Detect which cell encompasses the target text, then output its [x, y] center coordinate. 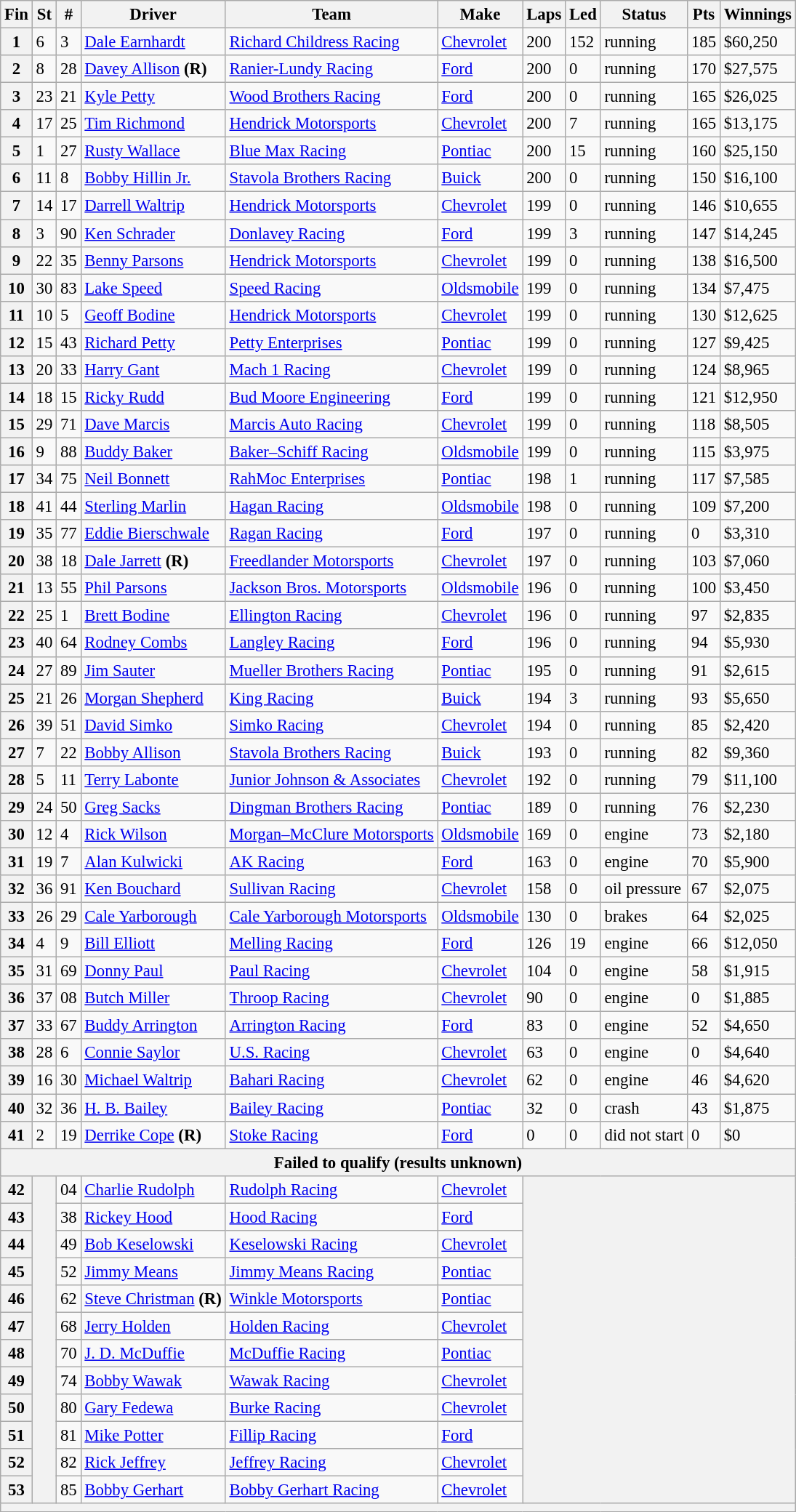
Butch Miller [153, 998]
Rudolph Racing [331, 1189]
J. D. McDuffie [153, 1354]
76 [704, 807]
$2,420 [757, 725]
163 [544, 861]
$8,965 [757, 370]
Freedlander Motorsports [331, 561]
Tim Richmond [153, 124]
Hood Racing [331, 1217]
Morgan Shepherd [153, 698]
Ken Schrader [153, 233]
88 [68, 451]
Simko Racing [331, 725]
$9,360 [757, 752]
73 [704, 835]
Speed Racing [331, 288]
Davey Allison (R) [153, 69]
Rick Jeffrey [153, 1463]
Cale Yarborough [153, 917]
Jackson Bros. Motorsports [331, 588]
Connie Saylor [153, 1053]
Michael Waltrip [153, 1080]
Harry Gant [153, 370]
Derrike Cope (R) [153, 1135]
Burke Racing [331, 1408]
$7,475 [757, 288]
160 [704, 151]
Bailey Racing [331, 1108]
Darrell Waltrip [153, 206]
U.S. Racing [331, 1053]
$5,930 [757, 643]
Marcis Auto Racing [331, 425]
$16,100 [757, 178]
45 [17, 1271]
Dale Jarrett (R) [153, 561]
Baker–Schiff Racing [331, 451]
Neil Bonnett [153, 479]
Eddie Bierschwale [153, 534]
158 [544, 889]
55 [68, 588]
Sullivan Racing [331, 889]
Jeffrey Racing [331, 1463]
$4,640 [757, 1053]
Benny Parsons [153, 260]
Petty Enterprises [331, 342]
$2,075 [757, 889]
H. B. Bailey [153, 1108]
$12,625 [757, 315]
Brett Bodine [153, 616]
195 [544, 670]
71 [68, 425]
$12,950 [757, 397]
Pts [704, 15]
$2,180 [757, 835]
$5,900 [757, 861]
Winnings [757, 15]
McDuffie Racing [331, 1354]
Jerry Holden [153, 1326]
68 [68, 1326]
AK Racing [331, 861]
Rodney Combs [153, 643]
Holden Racing [331, 1326]
Mach 1 Racing [331, 370]
138 [704, 260]
did not start [644, 1135]
Donlavey Racing [331, 233]
Team [331, 15]
$3,310 [757, 534]
Bobby Hillin Jr. [153, 178]
Ellington Racing [331, 616]
Laps [544, 15]
oil pressure [644, 889]
Melling Racing [331, 944]
$2,615 [757, 670]
Steve Christman (R) [153, 1299]
193 [544, 752]
$27,575 [757, 69]
Cale Yarborough Motorsports [331, 917]
89 [68, 670]
Ken Bouchard [153, 889]
126 [544, 944]
Dingman Brothers Racing [331, 807]
$1,875 [757, 1108]
$10,655 [757, 206]
Bob Keselowski [153, 1244]
Bobby Gerhart [153, 1490]
47 [17, 1326]
Gary Fedewa [153, 1408]
97 [704, 616]
Ricky Rudd [153, 397]
Bobby Gerhart Racing [331, 1490]
Alan Kulwicki [153, 861]
53 [17, 1490]
94 [704, 643]
134 [704, 288]
08 [68, 998]
$3,450 [757, 588]
58 [704, 971]
146 [704, 206]
Terry Labonte [153, 780]
Ranier-Lundy Racing [331, 69]
118 [704, 425]
80 [68, 1408]
$13,175 [757, 124]
104 [544, 971]
Lake Speed [153, 288]
Junior Johnson & Associates [331, 780]
RahMoc Enterprises [331, 479]
Jimmy Means [153, 1271]
$7,060 [757, 561]
$11,100 [757, 780]
152 [583, 42]
$7,585 [757, 479]
# [68, 15]
$60,250 [757, 42]
Keselowski Racing [331, 1244]
75 [68, 479]
Buddy Baker [153, 451]
Buddy Arrington [153, 1026]
Phil Parsons [153, 588]
Morgan–McClure Motorsports [331, 835]
crash [644, 1108]
63 [544, 1053]
$9,425 [757, 342]
$1,885 [757, 998]
Bobby Wawak [153, 1381]
Greg Sacks [153, 807]
115 [704, 451]
Fillip Racing [331, 1436]
$16,500 [757, 260]
Langley Racing [331, 643]
$2,025 [757, 917]
Richard Childress Racing [331, 42]
brakes [644, 917]
$7,200 [757, 507]
$1,915 [757, 971]
$5,650 [757, 698]
Status [644, 15]
Rusty Wallace [153, 151]
117 [704, 479]
David Simko [153, 725]
192 [544, 780]
100 [704, 588]
93 [704, 698]
Richard Petty [153, 342]
Jimmy Means Racing [331, 1271]
109 [704, 507]
147 [704, 233]
79 [704, 780]
Led [583, 15]
Rickey Hood [153, 1217]
169 [544, 835]
$4,620 [757, 1080]
42 [17, 1189]
$12,050 [757, 944]
Bud Moore Engineering [331, 397]
124 [704, 370]
$4,650 [757, 1026]
Donny Paul [153, 971]
Dale Earnhardt [153, 42]
69 [68, 971]
Mueller Brothers Racing [331, 670]
King Racing [331, 698]
66 [704, 944]
48 [17, 1354]
103 [704, 561]
Blue Max Racing [331, 151]
$3,975 [757, 451]
81 [68, 1436]
Failed to qualify (results unknown) [398, 1162]
$26,025 [757, 97]
Make [480, 15]
04 [68, 1189]
Driver [153, 15]
$0 [757, 1135]
$2,835 [757, 616]
$2,230 [757, 807]
Throop Racing [331, 998]
185 [704, 42]
121 [704, 397]
77 [68, 534]
Dave Marcis [153, 425]
127 [704, 342]
$14,245 [757, 233]
Stoke Racing [331, 1135]
Mike Potter [153, 1436]
Arrington Racing [331, 1026]
$8,505 [757, 425]
Rick Wilson [153, 835]
170 [704, 69]
Charlie Rudolph [153, 1189]
Geoff Bodine [153, 315]
Ragan Racing [331, 534]
Hagan Racing [331, 507]
Paul Racing [331, 971]
Jim Sauter [153, 670]
Kyle Petty [153, 97]
Wawak Racing [331, 1381]
Sterling Marlin [153, 507]
Wood Brothers Racing [331, 97]
74 [68, 1381]
Fin [17, 15]
189 [544, 807]
Bill Elliott [153, 944]
St [44, 15]
Winkle Motorsports [331, 1299]
$25,150 [757, 151]
Bobby Allison [153, 752]
150 [704, 178]
Bahari Racing [331, 1080]
